Detect which cell encompasses the target text, then output its [x, y] center coordinate. 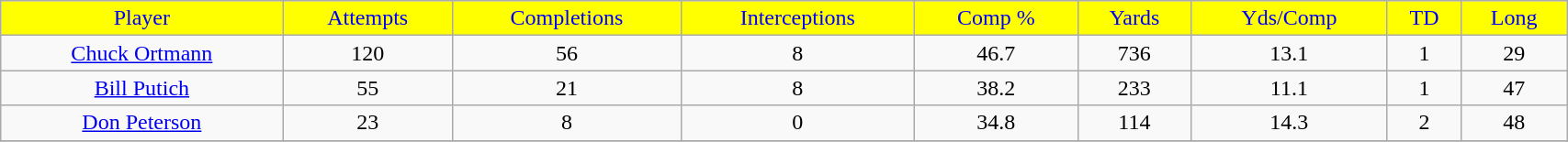
21 [566, 88]
Completions [566, 18]
48 [1514, 123]
Yards [1134, 18]
55 [367, 88]
14.3 [1289, 123]
56 [566, 53]
Comp % [996, 18]
TD [1424, 18]
0 [797, 123]
Chuck Ortmann [141, 53]
120 [367, 53]
Interceptions [797, 18]
38.2 [996, 88]
46.7 [996, 53]
Don Peterson [141, 123]
114 [1134, 123]
Attempts [367, 18]
11.1 [1289, 88]
Bill Putich [141, 88]
233 [1134, 88]
2 [1424, 123]
47 [1514, 88]
29 [1514, 53]
Player [141, 18]
13.1 [1289, 53]
Long [1514, 18]
23 [367, 123]
736 [1134, 53]
34.8 [996, 123]
Yds/Comp [1289, 18]
